Capture the cell that displays the provided text and extract its (x, y) central coordinate. 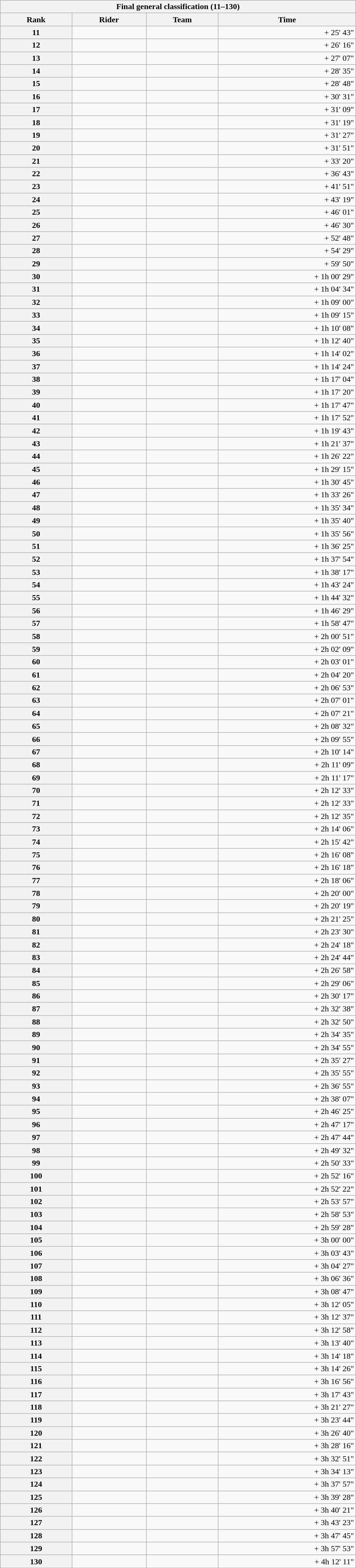
+ 2h 15' 42" (287, 842)
57 (36, 623)
+ 2h 06' 53" (287, 688)
+ 2h 07' 21" (287, 713)
+ 3h 17' 43" (287, 1394)
26 (36, 225)
+ 2h 53' 57" (287, 1202)
+ 52' 48" (287, 238)
+ 2h 49' 32" (287, 1150)
+ 2h 18' 06" (287, 880)
124 (36, 1484)
+ 1h 35' 40" (287, 521)
+ 3h 12' 05" (287, 1304)
96 (36, 1124)
27 (36, 238)
+ 1h 04' 34" (287, 289)
+ 2h 07' 01" (287, 700)
36 (36, 353)
16 (36, 97)
+ 1h 21' 37" (287, 444)
34 (36, 328)
+ 3h 28' 16" (287, 1446)
55 (36, 598)
+ 3h 13' 40" (287, 1343)
+ 46' 01" (287, 212)
47 (36, 495)
33 (36, 315)
Rider (109, 20)
18 (36, 122)
+ 1h 36' 25" (287, 546)
25 (36, 212)
+ 1h 14' 24" (287, 366)
+ 3h 37' 57" (287, 1484)
106 (36, 1253)
77 (36, 880)
+ 1h 10' 08" (287, 328)
+ 2h 09' 55" (287, 739)
130 (36, 1561)
+ 2h 24' 44" (287, 957)
+ 2h 32' 38" (287, 1009)
22 (36, 174)
+ 2h 47' 44" (287, 1137)
+ 36' 43" (287, 174)
91 (36, 1060)
35 (36, 341)
70 (36, 791)
+ 2h 34' 35" (287, 1035)
+ 2h 16' 18" (287, 868)
+ 1h 30' 45" (287, 482)
79 (36, 906)
45 (36, 469)
+ 1h 00' 29" (287, 276)
44 (36, 456)
+ 2h 35' 55" (287, 1073)
+ 3h 03' 43" (287, 1253)
108 (36, 1279)
98 (36, 1150)
128 (36, 1536)
84 (36, 970)
97 (36, 1137)
88 (36, 1022)
+ 31' 09" (287, 109)
+ 2h 03' 01" (287, 662)
+ 2h 36' 55" (287, 1086)
+ 59' 50" (287, 264)
+ 2h 04' 20" (287, 675)
103 (36, 1215)
59 (36, 649)
+ 2h 16' 08" (287, 855)
121 (36, 1446)
+ 3h 32' 51" (287, 1459)
54 (36, 585)
65 (36, 726)
125 (36, 1497)
+ 2h 38' 07" (287, 1099)
+ 46' 30" (287, 225)
66 (36, 739)
67 (36, 752)
105 (36, 1240)
+ 1h 38' 17" (287, 572)
69 (36, 777)
+ 3h 12' 37" (287, 1317)
29 (36, 264)
Final general classification (11–130) (178, 7)
74 (36, 842)
78 (36, 893)
80 (36, 919)
+ 2h 08' 32" (287, 726)
+ 31' 27" (287, 135)
24 (36, 200)
52 (36, 559)
+ 1h 19' 43" (287, 431)
+ 2h 20' 19" (287, 906)
68 (36, 765)
129 (36, 1548)
+ 33' 20" (287, 161)
87 (36, 1009)
100 (36, 1176)
64 (36, 713)
32 (36, 302)
Team (182, 20)
+ 1h 09' 00" (287, 302)
48 (36, 508)
76 (36, 868)
+ 3h 47' 45" (287, 1536)
58 (36, 636)
11 (36, 32)
+ 30' 31" (287, 97)
+ 2h 14' 06" (287, 829)
+ 2h 59' 28" (287, 1227)
+ 28' 35" (287, 71)
+ 3h 26' 40" (287, 1433)
119 (36, 1420)
+ 1h 58' 47" (287, 623)
111 (36, 1317)
+ 1h 09' 15" (287, 315)
+ 1h 35' 56" (287, 533)
Rank (36, 20)
+ 1h 17' 20" (287, 392)
46 (36, 482)
41 (36, 418)
110 (36, 1304)
+ 1h 29' 15" (287, 469)
115 (36, 1368)
+ 2h 20' 00" (287, 893)
101 (36, 1189)
+ 1h 37' 54" (287, 559)
+ 3h 14' 18" (287, 1356)
56 (36, 611)
+ 1h 43' 24" (287, 585)
+ 1h 12' 40" (287, 341)
+ 28' 48" (287, 84)
+ 2h 10' 14" (287, 752)
+ 3h 08' 47" (287, 1292)
127 (36, 1523)
117 (36, 1394)
123 (36, 1471)
+ 2h 24' 18" (287, 945)
+ 3h 00' 00" (287, 1240)
+ 26' 16" (287, 45)
+ 1h 17' 52" (287, 418)
+ 3h 21' 27" (287, 1407)
+ 2h 52' 22" (287, 1189)
62 (36, 688)
19 (36, 135)
+ 2h 23' 30" (287, 932)
+ 3h 12' 58" (287, 1330)
+ 3h 23' 44" (287, 1420)
99 (36, 1163)
12 (36, 45)
71 (36, 803)
114 (36, 1356)
49 (36, 521)
90 (36, 1047)
75 (36, 855)
+ 2h 02' 09" (287, 649)
+ 4h 12' 11" (287, 1561)
+ 1h 46' 29" (287, 611)
23 (36, 187)
31 (36, 289)
+ 2h 34' 55" (287, 1047)
85 (36, 983)
+ 2h 30' 17" (287, 996)
+ 3h 40' 21" (287, 1510)
38 (36, 379)
+ 2h 47' 17" (287, 1124)
+ 2h 46' 25" (287, 1112)
83 (36, 957)
28 (36, 251)
109 (36, 1292)
53 (36, 572)
73 (36, 829)
118 (36, 1407)
81 (36, 932)
+ 25' 43" (287, 32)
89 (36, 1035)
+ 2h 00' 51" (287, 636)
+ 2h 35' 27" (287, 1060)
30 (36, 276)
63 (36, 700)
94 (36, 1099)
+ 2h 52' 16" (287, 1176)
14 (36, 71)
+ 1h 17' 04" (287, 379)
42 (36, 431)
+ 3h 57' 53" (287, 1548)
20 (36, 148)
113 (36, 1343)
72 (36, 816)
+ 1h 14' 02" (287, 353)
126 (36, 1510)
+ 3h 43' 23" (287, 1523)
+ 3h 39' 28" (287, 1497)
+ 41' 51" (287, 187)
50 (36, 533)
95 (36, 1112)
102 (36, 1202)
15 (36, 84)
+ 3h 04' 27" (287, 1266)
+ 2h 50' 33" (287, 1163)
92 (36, 1073)
+ 2h 11' 09" (287, 765)
17 (36, 109)
+ 54' 29" (287, 251)
93 (36, 1086)
104 (36, 1227)
122 (36, 1459)
+ 3h 16' 56" (287, 1381)
116 (36, 1381)
43 (36, 444)
107 (36, 1266)
+ 2h 32' 50" (287, 1022)
+ 3h 06' 36" (287, 1279)
+ 2h 11' 17" (287, 777)
39 (36, 392)
86 (36, 996)
+ 31' 19" (287, 122)
+ 2h 21' 25" (287, 919)
37 (36, 366)
13 (36, 58)
+ 43' 19" (287, 200)
+ 1h 35' 34" (287, 508)
40 (36, 405)
120 (36, 1433)
61 (36, 675)
+ 2h 26' 58" (287, 970)
112 (36, 1330)
+ 1h 44' 32" (287, 598)
+ 3h 14' 26" (287, 1368)
+ 2h 12' 35" (287, 816)
+ 1h 33' 26" (287, 495)
+ 2h 29' 06" (287, 983)
51 (36, 546)
Time (287, 20)
+ 27' 07" (287, 58)
60 (36, 662)
+ 2h 58' 53" (287, 1215)
+ 31' 51" (287, 148)
21 (36, 161)
+ 3h 34' 13" (287, 1471)
+ 1h 17' 47" (287, 405)
+ 1h 26' 22" (287, 456)
82 (36, 945)
